Search for the cell housing the specified text and yield its (x, y) center coordinate. 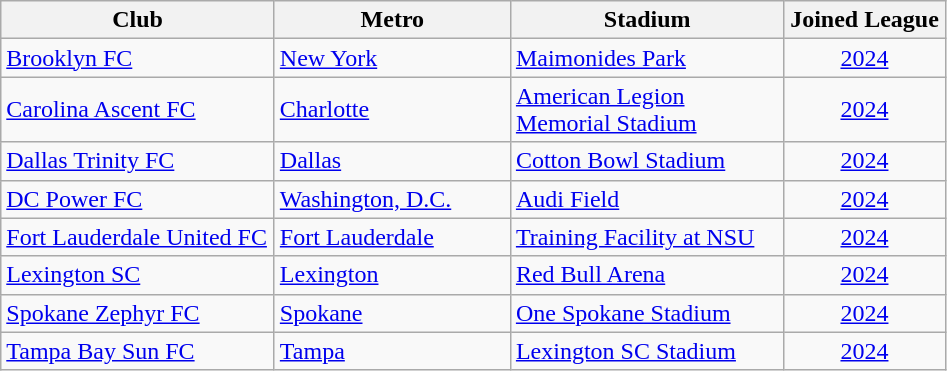
Washington, D.C. (392, 199)
Lexington (392, 275)
DC Power FC (138, 199)
Dallas (392, 161)
New York (392, 58)
Brooklyn FC (138, 58)
Dallas Trinity FC (138, 161)
Joined League (864, 20)
Carolina Ascent FC (138, 110)
Audi Field (647, 199)
Fort Lauderdale (392, 237)
Tampa (392, 351)
American Legion Memorial Stadium (647, 110)
Cotton Bowl Stadium (647, 161)
Tampa Bay Sun FC (138, 351)
Metro (392, 20)
Lexington SC Stadium (647, 351)
Maimonides Park (647, 58)
Stadium (647, 20)
Charlotte (392, 110)
Club (138, 20)
Lexington SC (138, 275)
Red Bull Arena (647, 275)
Spokane (392, 313)
One Spokane Stadium (647, 313)
Fort Lauderdale United FC (138, 237)
Training Facility at NSU (647, 237)
Spokane Zephyr FC (138, 313)
